Capture the cell that displays the provided text and extract its (x, y) central coordinate. 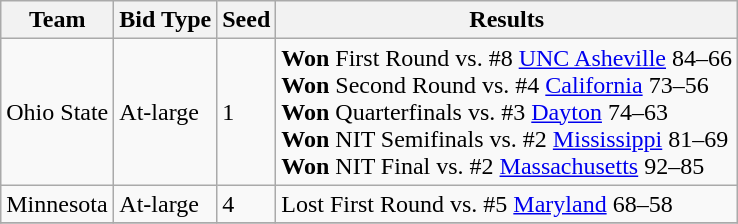
Minnesota (58, 204)
Results (507, 20)
1 (246, 112)
Lost First Round vs. #5 Maryland 68–58 (507, 204)
Ohio State (58, 112)
Team (58, 20)
Bid Type (166, 20)
4 (246, 204)
Seed (246, 20)
